Provide the [X, Y] coordinate of the cell's center where the given text is located.  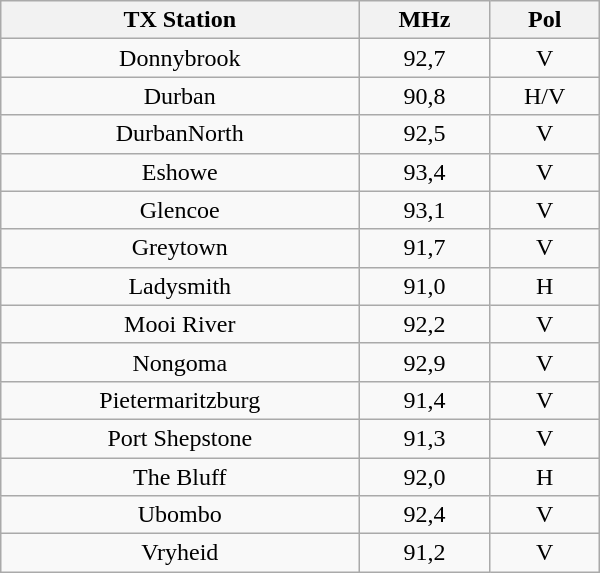
90,8 [424, 96]
93,4 [424, 172]
Greytown [180, 248]
92,9 [424, 362]
Mooi River [180, 324]
TX Station [180, 20]
Pol [544, 20]
92,0 [424, 477]
H/V [544, 96]
Port Shepstone [180, 438]
91,7 [424, 248]
Donnybrook [180, 58]
Eshowe [180, 172]
Pietermaritzburg [180, 400]
91,0 [424, 286]
92,5 [424, 134]
92,7 [424, 58]
DurbanNorth [180, 134]
The Bluff [180, 477]
Ubombo [180, 515]
MHz [424, 20]
92,4 [424, 515]
Glencoe [180, 210]
91,2 [424, 553]
92,2 [424, 324]
Durban [180, 96]
91,3 [424, 438]
93,1 [424, 210]
Vryheid [180, 553]
Ladysmith [180, 286]
Nongoma [180, 362]
91,4 [424, 400]
